Detect which cell encompasses the target text, then output its [x, y] center coordinate. 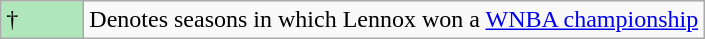
† [42, 20]
Denotes seasons in which Lennox won a WNBA championship [394, 20]
